Output the (X, Y) coordinate of the center of the cell containing the given text.  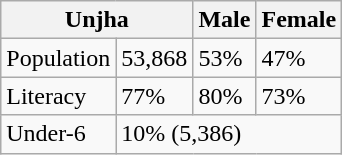
Unjha (97, 20)
53,868 (154, 58)
53% (224, 58)
Female (299, 20)
10% (5,386) (229, 134)
Male (224, 20)
73% (299, 96)
Under-6 (58, 134)
47% (299, 58)
Literacy (58, 96)
Population (58, 58)
77% (154, 96)
80% (224, 96)
